Capture the cell that displays the provided text and extract its [x, y] central coordinate. 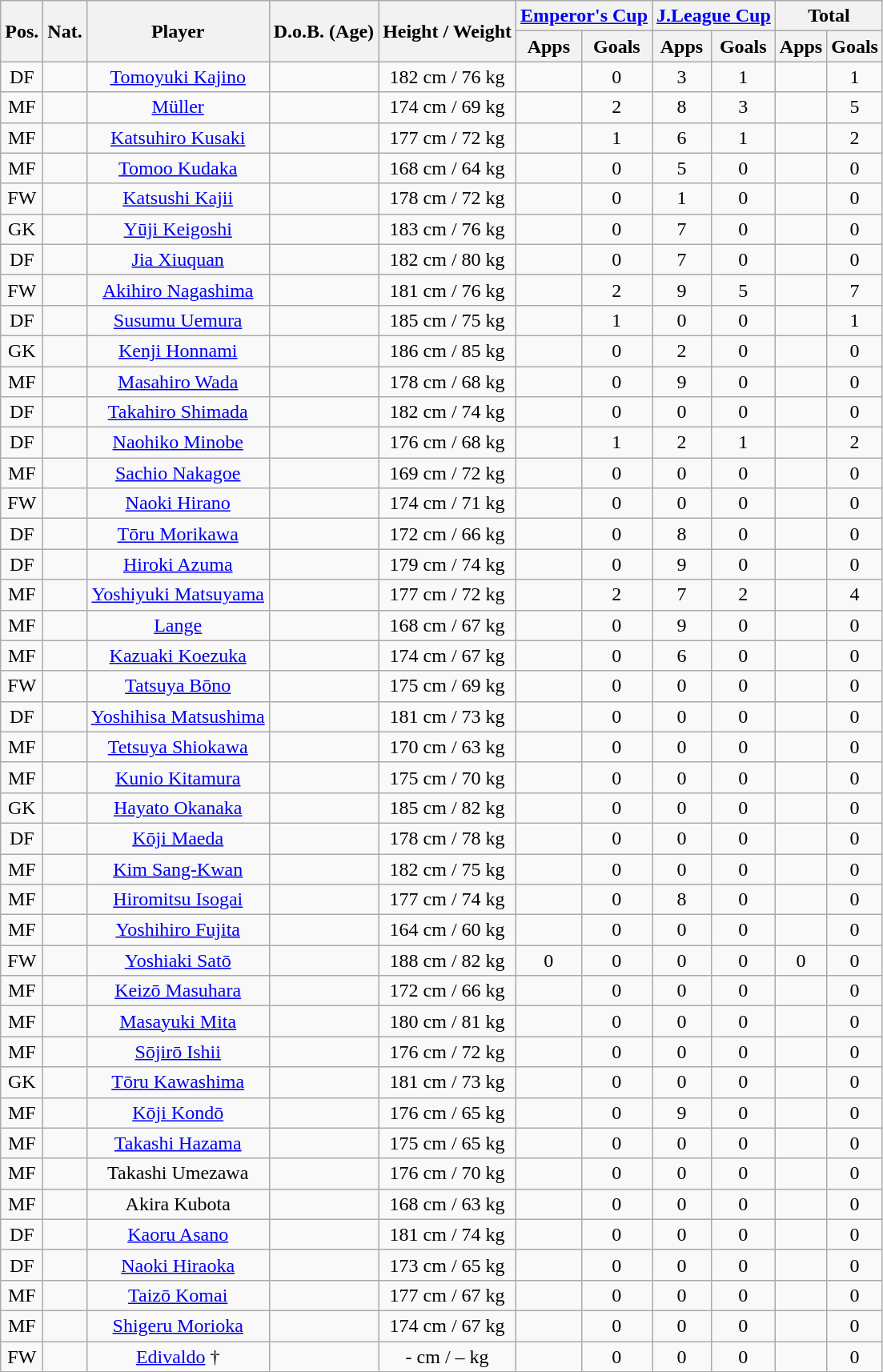
180 cm / 81 kg [448, 1021]
Takahiro Shimada [178, 412]
182 cm / 80 kg [448, 259]
168 cm / 63 kg [448, 1204]
Total [829, 16]
Tōru Morikawa [178, 534]
Edivaldo † [178, 1357]
Kazuaki Koezuka [178, 656]
Takashi Hazama [178, 1143]
Masahiro Wada [178, 382]
176 cm / 68 kg [448, 443]
168 cm / 64 kg [448, 168]
Kim Sang-Kwan [178, 869]
Kunio Kitamura [178, 777]
170 cm / 63 kg [448, 747]
178 cm / 72 kg [448, 199]
Tetsuya Shiokawa [178, 747]
175 cm / 70 kg [448, 777]
178 cm / 78 kg [448, 838]
Akihiro Nagashima [178, 290]
164 cm / 60 kg [448, 930]
185 cm / 75 kg [448, 320]
Nat. [65, 31]
Akira Kubota [178, 1204]
175 cm / 65 kg [448, 1143]
Hiromitsu Isogai [178, 900]
D.o.B. (Age) [323, 31]
181 cm / 74 kg [448, 1234]
Hayato Okanaka [178, 808]
182 cm / 74 kg [448, 412]
169 cm / 72 kg [448, 473]
177 cm / 74 kg [448, 900]
Yoshiyuki Matsuyama [178, 595]
185 cm / 82 kg [448, 808]
181 cm / 76 kg [448, 290]
Yūji Keigoshi [178, 229]
Shigeru Morioka [178, 1326]
176 cm / 65 kg [448, 1113]
Kōji Kondō [178, 1113]
Keizō Masuhara [178, 991]
174 cm / 71 kg [448, 503]
176 cm / 72 kg [448, 1052]
Katsushi Kajii [178, 199]
Sōjirō Ishii [178, 1052]
- cm / – kg [448, 1357]
186 cm / 85 kg [448, 351]
Taizō Komai [178, 1295]
Lange [178, 625]
168 cm / 67 kg [448, 625]
Tomoo Kudaka [178, 168]
177 cm / 67 kg [448, 1295]
Müller [178, 107]
179 cm / 74 kg [448, 564]
Tomoyuki Kajino [178, 77]
Pos. [22, 31]
174 cm / 69 kg [448, 107]
Yoshiaki Satō [178, 961]
178 cm / 68 kg [448, 382]
Tatsuya Bōno [178, 686]
Hiroki Azuma [178, 564]
Emperor's Cup [584, 16]
Susumu Uemura [178, 320]
Takashi Umezawa [178, 1173]
188 cm / 82 kg [448, 961]
Masayuki Mita [178, 1021]
176 cm / 70 kg [448, 1173]
Height / Weight [448, 31]
182 cm / 75 kg [448, 869]
175 cm / 69 kg [448, 686]
Naoki Hirano [178, 503]
182 cm / 76 kg [448, 77]
4 [855, 595]
Jia Xiuquan [178, 259]
Yoshihiro Fujita [178, 930]
Katsuhiro Kusaki [178, 138]
Kōji Maeda [178, 838]
Kenji Honnami [178, 351]
Player [178, 31]
183 cm / 76 kg [448, 229]
Kaoru Asano [178, 1234]
Tōru Kawashima [178, 1082]
Sachio Nakagoe [178, 473]
Yoshihisa Matsushima [178, 716]
173 cm / 65 kg [448, 1265]
Naoki Hiraoka [178, 1265]
Naohiko Minobe [178, 443]
J.League Cup [714, 16]
